Capture the cell that displays the provided text and extract its [x, y] central coordinate. 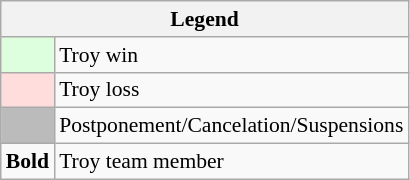
Troy loss [231, 90]
Bold [28, 162]
Legend [205, 19]
Postponement/Cancelation/Suspensions [231, 126]
Troy team member [231, 162]
Troy win [231, 55]
